Capture the cell that displays the provided text and extract its [X, Y] central coordinate. 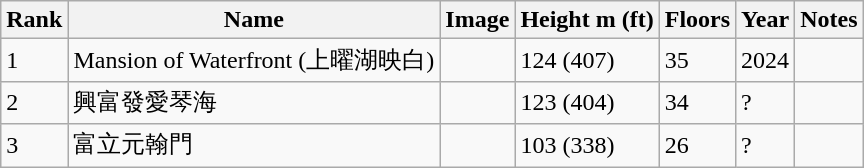
1 [34, 60]
34 [697, 102]
3 [34, 146]
124 (407) [587, 60]
Notes [829, 20]
Name [254, 20]
Floors [697, 20]
興富發愛琴海 [254, 102]
Mansion of Waterfront (上曜湖映白) [254, 60]
26 [697, 146]
Image [478, 20]
Year [766, 20]
35 [697, 60]
2 [34, 102]
123 (404) [587, 102]
103 (338) [587, 146]
2024 [766, 60]
Rank [34, 20]
富立元翰門 [254, 146]
Height m (ft) [587, 20]
